Locate the cell with the specified text and output its (X, Y) center coordinate. 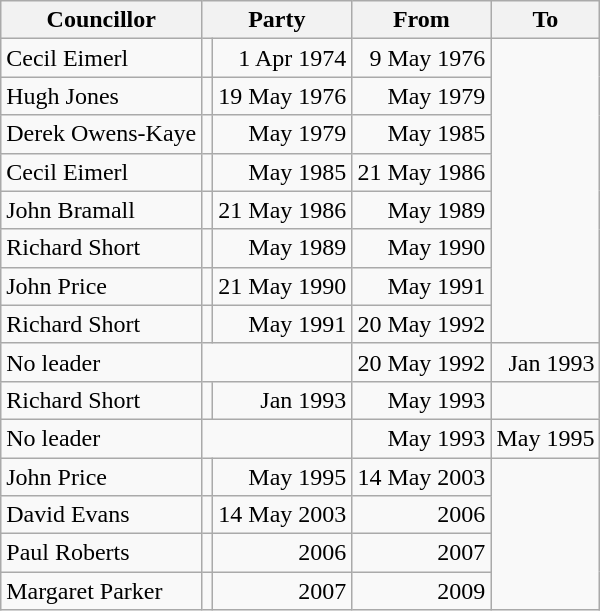
To (546, 20)
Party (277, 20)
21 May 1990 (282, 286)
1 Apr 1974 (282, 58)
Hugh Jones (102, 96)
From (422, 20)
May 1990 (422, 248)
2009 (422, 591)
Paul Roberts (102, 553)
19 May 1976 (282, 96)
Margaret Parker (102, 591)
Derek Owens-Kaye (102, 134)
9 May 1976 (422, 58)
Councillor (102, 20)
David Evans (102, 515)
John Bramall (102, 210)
